From the cell containing the given text, extract its center point as (x, y) coordinate. 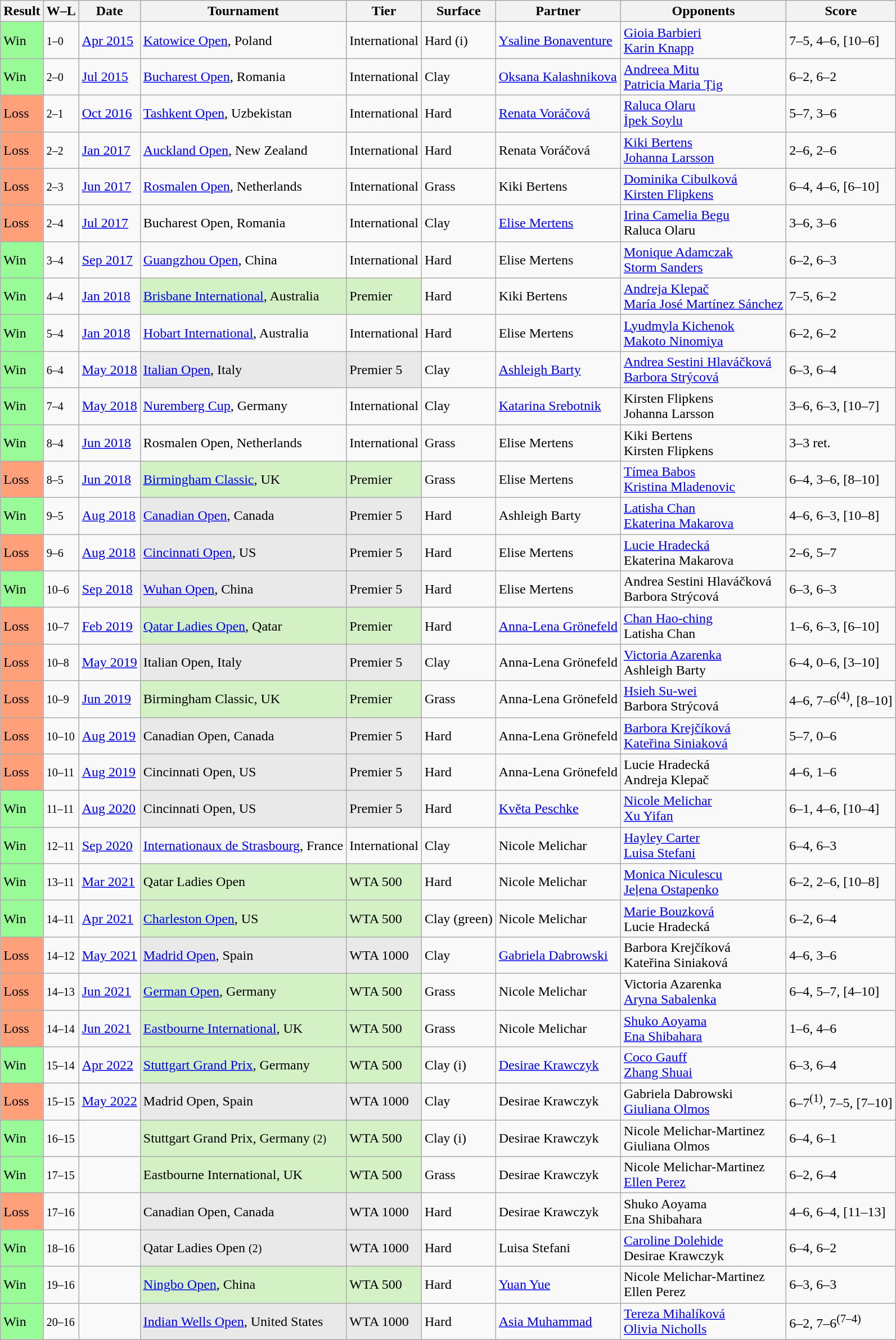
Tashkent Open, Uzbekistan (243, 114)
6–2, 7–6(7–4) (841, 1321)
Jul 2015 (109, 77)
Victoria Azarenka Aryna Sabalenka (703, 991)
Květa Peschke (558, 809)
17–16 (61, 1212)
1–6, 6–3, [6–10] (841, 626)
5–7, 0–6 (841, 736)
10–10 (61, 736)
6–1, 4–6, [10–4] (841, 809)
Katarina Srebotnik (558, 406)
Stuttgart Grand Prix, Germany (2) (243, 1139)
19–16 (61, 1285)
Katowice Open, Poland (243, 41)
Ningbo Open, China (243, 1285)
13–11 (61, 882)
Gioia Barbieri Karin Knapp (703, 41)
2–2 (61, 150)
Lucie Hradecká Andreja Klepač (703, 772)
17–15 (61, 1175)
Qatar Ladies Open, Qatar (243, 626)
Asia Muhammad (558, 1321)
Marie Bouzková Lucie Hradecká (703, 918)
Dominika Cibulková Kirsten Flipkens (703, 187)
4–4 (61, 296)
Partner (558, 11)
15–15 (61, 1101)
6–4, 3–6, [8–10] (841, 479)
6–4, 6–1 (841, 1139)
10–9 (61, 699)
14–12 (61, 955)
Surface (458, 11)
2–6, 2–6 (841, 150)
10–11 (61, 772)
2–0 (61, 77)
Kiki Bertens Johanna Larsson (703, 150)
7–4 (61, 406)
Monica Niculescu Jeļena Ostapenko (703, 882)
Tímea Babos Kristina Mladenovic (703, 479)
6–4, 6–2 (841, 1248)
10–8 (61, 663)
2–1 (61, 114)
9–6 (61, 552)
Hobart International, Australia (243, 333)
Result (22, 11)
Sep 2018 (109, 590)
6–4, 5–7, [4–10] (841, 991)
Apr 2021 (109, 918)
Victoria Azarenka Ashleigh Barty (703, 663)
Ysaline Bonaventure (558, 41)
Jan 2017 (109, 150)
Score (841, 11)
Hard (i) (458, 41)
Qatar Ladies Open (2) (243, 1248)
6–4, 4–6, [6–10] (841, 187)
Internationaux de Strasbourg, France (243, 845)
4–6, 1–6 (841, 772)
Monique Adamczak Storm Sanders (703, 260)
Oksana Kalashnikova (558, 77)
Guangzhou Open, China (243, 260)
Stuttgart Grand Prix, Germany (243, 1065)
Yuan Yue (558, 1285)
10–7 (61, 626)
Apr 2022 (109, 1065)
Sep 2020 (109, 845)
May 2019 (109, 663)
Tereza Mihalíková Olivia Nicholls (703, 1321)
Tournament (243, 11)
Luisa Stefani (558, 1248)
Lucie Hradecká Ekaterina Makarova (703, 552)
Nicole Melichar-Martinez Giuliana Olmos (703, 1139)
4–6, 3–6 (841, 955)
Nuremberg Cup, Germany (243, 406)
Nicole Melichar Xu Yifan (703, 809)
4–6, 6–3, [10–8] (841, 516)
Kirsten Flipkens Johanna Larsson (703, 406)
Mar 2021 (109, 882)
Jun 2019 (109, 699)
14–13 (61, 991)
16–15 (61, 1139)
14–14 (61, 1028)
Lyudmyla Kichenok Makoto Ninomiya (703, 333)
1–6, 4–6 (841, 1028)
Opponents (703, 11)
7–5, 4–6, [10–6] (841, 41)
Wuhan Open, China (243, 590)
Jun 2017 (109, 187)
Sep 2017 (109, 260)
Aug 2020 (109, 809)
Chan Hao-ching Latisha Chan (703, 626)
Auckland Open, New Zealand (243, 150)
8–5 (61, 479)
6–7(1), 7–5, [7–10] (841, 1101)
Brisbane International, Australia (243, 296)
6–4, 0–6, [3–10] (841, 663)
May 2021 (109, 955)
Feb 2019 (109, 626)
6–2, 6–3 (841, 260)
3–3 ret. (841, 442)
20–16 (61, 1321)
Hayley Carter Luisa Stefani (703, 845)
5–4 (61, 333)
Kiki Bertens Kirsten Flipkens (703, 442)
Clay (green) (458, 918)
German Open, Germany (243, 991)
7–5, 6–2 (841, 296)
Date (109, 11)
Raluca Olaru İpek Soylu (703, 114)
11–11 (61, 809)
10–6 (61, 590)
Andreja Klepač María José Martínez Sánchez (703, 296)
12–11 (61, 845)
14–11 (61, 918)
18–16 (61, 1248)
Tier (384, 11)
Gabriela Dabrowski (558, 955)
5–7, 3–6 (841, 114)
Irina Camelia Begu Raluca Olaru (703, 223)
May 2022 (109, 1101)
Latisha Chan Ekaterina Makarova (703, 516)
15–14 (61, 1065)
Coco Gauff Zhang Shuai (703, 1065)
2–4 (61, 223)
1–0 (61, 41)
3–6, 3–6 (841, 223)
Charleston Open, US (243, 918)
2–6, 5–7 (841, 552)
9–5 (61, 516)
8–4 (61, 442)
2–3 (61, 187)
Caroline Dolehide Desirae Krawczyk (703, 1248)
Apr 2015 (109, 41)
Qatar Ladies Open (243, 882)
6–2, 2–6, [10–8] (841, 882)
Hsieh Su-wei Barbora Strýcová (703, 699)
Indian Wells Open, United States (243, 1321)
6–4, 6–3 (841, 845)
6–4 (61, 369)
Gabriela Dabrowski Giuliana Olmos (703, 1101)
3–4 (61, 260)
3–6, 6–3, [10–7] (841, 406)
W–L (61, 11)
Jul 2017 (109, 223)
Oct 2016 (109, 114)
Andreea Mitu Patricia Maria Țig (703, 77)
4–6, 6–4, [11–13] (841, 1212)
4–6, 7–6(4), [8–10] (841, 699)
